For the text-containing cell, return its midpoint in (X, Y) coordinate format. 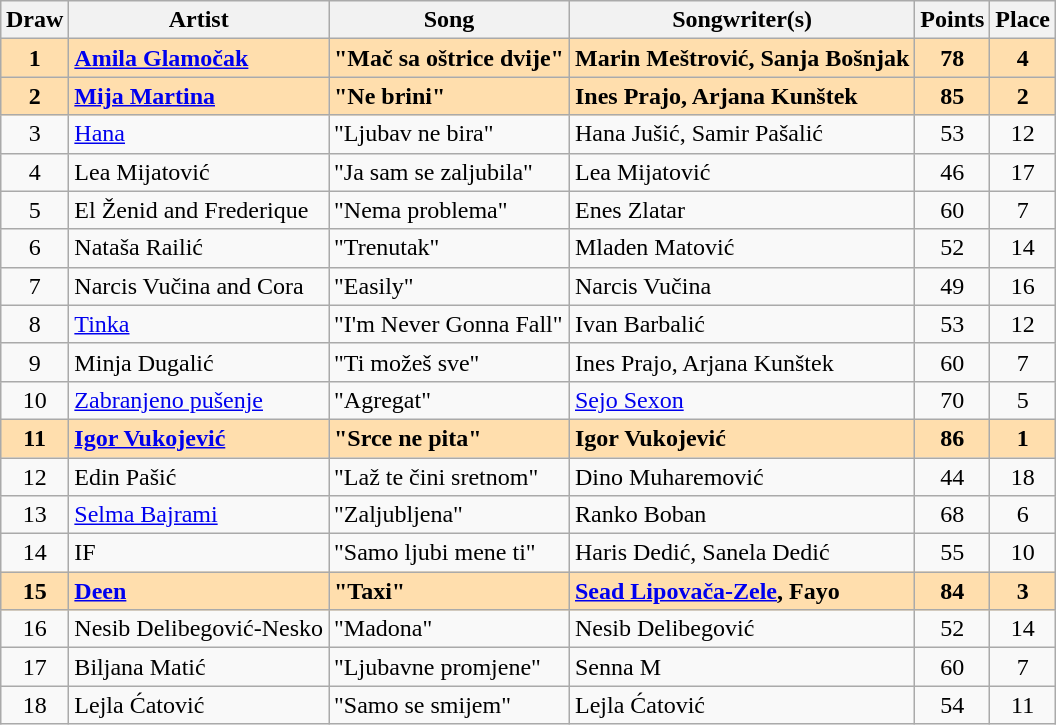
Hana Jušić, Samir Pašalić (742, 134)
El Ženid and Frederique (199, 210)
Ivan Barbalić (742, 324)
Marin Meštrović, Sanja Bošnjak (742, 58)
Selma Bajrami (199, 515)
9 (34, 362)
"Samo se smijem" (448, 705)
"Mač sa oštrice dvije" (448, 58)
68 (952, 515)
78 (952, 58)
Place (1023, 20)
Draw (34, 20)
Minja Dugalić (199, 362)
Narcis Vučina (742, 286)
15 (34, 591)
"Ljubav ne bira" (448, 134)
Songwriter(s) (742, 20)
"Zaljubljena" (448, 515)
54 (952, 705)
"Trenutak" (448, 248)
Senna M (742, 667)
Nataša Railić (199, 248)
Song (448, 20)
84 (952, 591)
Amila Glamočak (199, 58)
"I'm Never Gonna Fall" (448, 324)
49 (952, 286)
Hana (199, 134)
"Easily" (448, 286)
55 (952, 553)
"Ne brini" (448, 96)
85 (952, 96)
13 (34, 515)
"Taxi" (448, 591)
46 (952, 172)
Biljana Matić (199, 667)
"Laž te čini sretnom" (448, 477)
"Madona" (448, 629)
"Nema problema" (448, 210)
Zabranjeno pušenje (199, 400)
"Ljubavne promjene" (448, 667)
Sejo Sexon (742, 400)
"Ti možeš sve" (448, 362)
"Ja sam se zaljubila" (448, 172)
Edin Pašić (199, 477)
Points (952, 20)
Artist (199, 20)
Ranko Boban (742, 515)
Mladen Matović (742, 248)
"Samo ljubi mene ti" (448, 553)
IF (199, 553)
Narcis Vučina and Cora (199, 286)
Sead Lipovača-Zele, Fayo (742, 591)
"Srce ne pita" (448, 438)
Dino Muharemović (742, 477)
"Agregat" (448, 400)
8 (34, 324)
70 (952, 400)
Enes Zlatar (742, 210)
44 (952, 477)
Deen (199, 591)
Tinka (199, 324)
Nesib Delibegović-Nesko (199, 629)
86 (952, 438)
Nesib Delibegović (742, 629)
Mija Martina (199, 96)
Haris Dedić, Sanela Dedić (742, 553)
